Capture the cell that displays the provided text and extract its (X, Y) central coordinate. 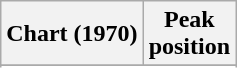
Chart (1970) (72, 34)
Peak position (189, 34)
